Return (X, Y) of the center of cell containing provided text 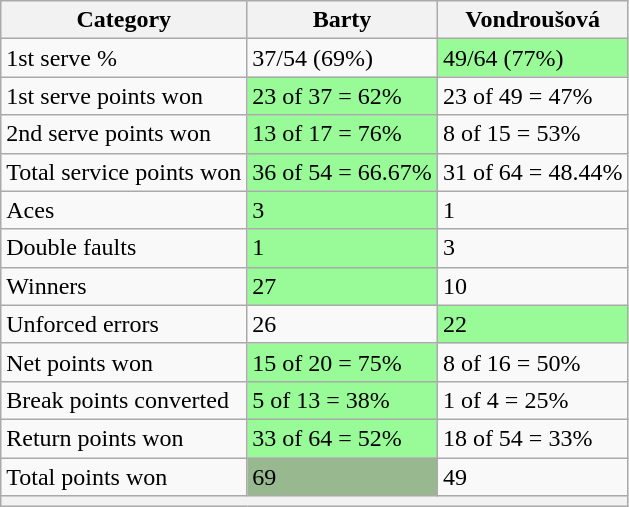
Double faults (124, 248)
Return points won (124, 438)
37/54 (69%) (342, 58)
1st serve points won (124, 96)
Total service points won (124, 172)
13 of 17 = 76% (342, 134)
49/64 (77%) (532, 58)
33 of 64 = 52% (342, 438)
69 (342, 477)
1 of 4 = 25% (532, 400)
Category (124, 20)
1st serve % (124, 58)
36 of 54 = 66.67% (342, 172)
22 (532, 324)
Aces (124, 210)
Break points converted (124, 400)
Winners (124, 286)
Net points won (124, 362)
Barty (342, 20)
10 (532, 286)
2nd serve points won (124, 134)
26 (342, 324)
Total points won (124, 477)
49 (532, 477)
15 of 20 = 75% (342, 362)
8 of 16 = 50% (532, 362)
Vondroušová (532, 20)
Unforced errors (124, 324)
8 of 15 = 53% (532, 134)
23 of 37 = 62% (342, 96)
31 of 64 = 48.44% (532, 172)
23 of 49 = 47% (532, 96)
5 of 13 = 38% (342, 400)
27 (342, 286)
18 of 54 = 33% (532, 438)
